Scan for the cell matching the given text and deliver its [x, y] coordinate at center. 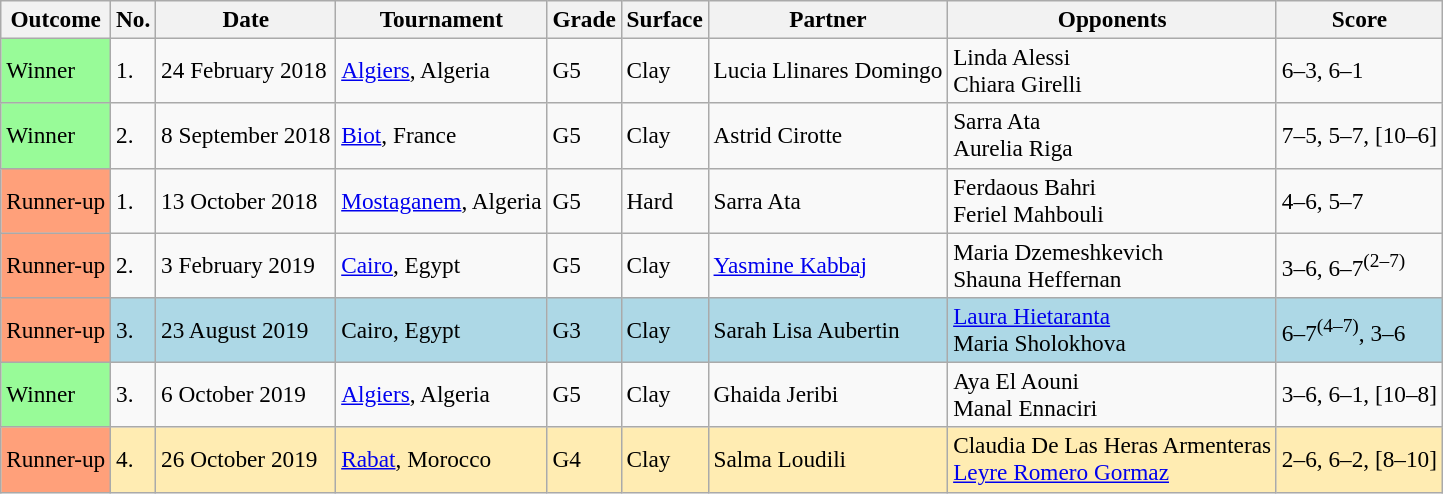
Date [246, 19]
Rabat, Morocco [442, 460]
Grade [584, 19]
Sarra Ata [828, 200]
Surface [664, 19]
4–6, 5–7 [1359, 200]
26 October 2019 [246, 460]
Linda Alessi Chiara Girelli [1112, 70]
Tournament [442, 19]
G3 [584, 330]
Yasmine Kabbaj [828, 264]
Score [1359, 19]
6–3, 6–1 [1359, 70]
Biot, France [442, 136]
No. [134, 19]
6 October 2019 [246, 394]
Sarra Ata Aurelia Riga [1112, 136]
Hard [664, 200]
3–6, 6–7(2–7) [1359, 264]
Mostaganem, Algeria [442, 200]
Outcome [56, 19]
Lucia Llinares Domingo [828, 70]
6–7(4–7), 3–6 [1359, 330]
Ghaida Jeribi [828, 394]
24 February 2018 [246, 70]
Sarah Lisa Aubertin [828, 330]
Salma Loudili [828, 460]
G4 [584, 460]
4. [134, 460]
Aya El Aouni Manal Ennaciri [1112, 394]
23 August 2019 [246, 330]
Opponents [1112, 19]
Partner [828, 19]
3–6, 6–1, [10–8] [1359, 394]
Ferdaous Bahri Feriel Mahbouli [1112, 200]
3 February 2019 [246, 264]
Astrid Cirotte [828, 136]
Claudia De Las Heras Armenteras Leyre Romero Gormaz [1112, 460]
Maria Dzemeshkevich Shauna Heffernan [1112, 264]
13 October 2018 [246, 200]
Laura Hietaranta Maria Sholokhova [1112, 330]
7–5, 5–7, [10–6] [1359, 136]
8 September 2018 [246, 136]
2–6, 6–2, [8–10] [1359, 460]
